Pinpoint the cell where the given text exists, returning its [X, Y] midpoint coordinate. 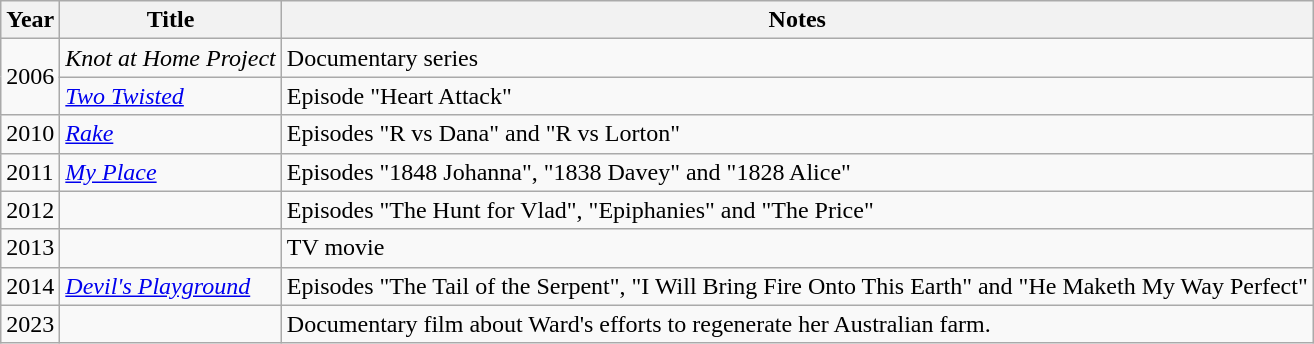
Notes [797, 20]
Knot at Home Project [170, 58]
2013 [30, 248]
Title [170, 20]
Rake [170, 134]
2011 [30, 172]
Episodes "R vs Dana" and "R vs Lorton" [797, 134]
Devil's Playground [170, 286]
2014 [30, 286]
2006 [30, 77]
Episodes "The Hunt for Vlad", "Epiphanies" and "The Price" [797, 210]
Episodes "The Tail of the Serpent", "I Will Bring Fire Onto This Earth" and "He Maketh My Way Perfect" [797, 286]
Episodes "1848 Johanna", "1838 Davey" and "1828 Alice" [797, 172]
2010 [30, 134]
Episode "Heart Attack" [797, 96]
2023 [30, 324]
Two Twisted [170, 96]
2012 [30, 210]
My Place [170, 172]
Documentary film about Ward's efforts to regenerate her Australian farm. [797, 324]
Year [30, 20]
Documentary series [797, 58]
TV movie [797, 248]
